For the text-containing cell, return its midpoint in [X, Y] coordinate format. 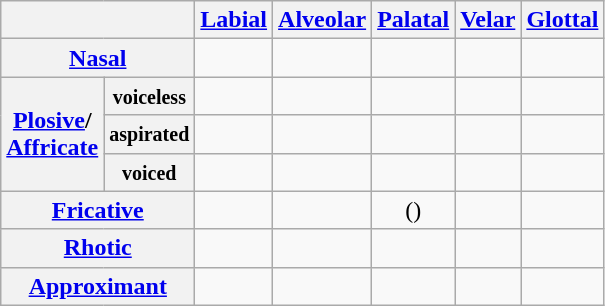
Fricative [98, 210]
aspirated [150, 134]
Velar [488, 20]
Labial [234, 20]
voiceless [150, 96]
Approximant [98, 286]
Alveolar [322, 20]
Rhotic [98, 248]
voiced [150, 172]
Plosive/Affricate [52, 134]
Glottal [562, 20]
() [414, 210]
Palatal [414, 20]
Nasal [98, 58]
